Output the (x, y) coordinate of the center of the cell containing the given text.  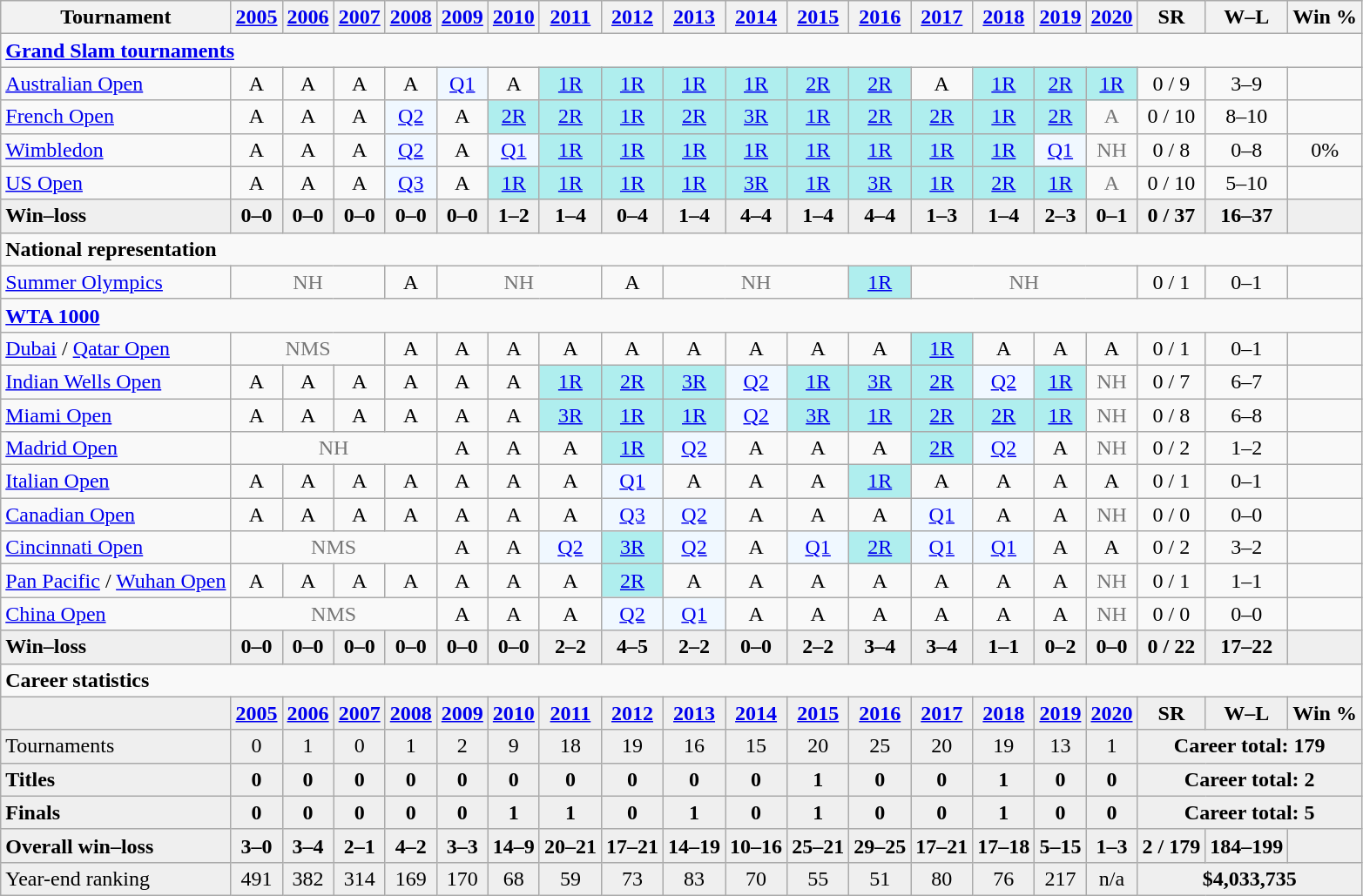
73 (632, 879)
Italian Open (116, 482)
0–4 (632, 216)
6–7 (1247, 381)
0 / 22 (1171, 647)
3–3 (462, 845)
13 (1061, 746)
US Open (116, 183)
4–5 (632, 647)
18 (570, 746)
382 (308, 879)
8–10 (1247, 117)
Dubai / Qatar Open (116, 348)
Career total: 179 (1249, 746)
51 (880, 879)
Career total: 2 (1249, 779)
0 / 37 (1171, 216)
29–25 (880, 845)
10–16 (756, 845)
Australian Open (116, 84)
184–199 (1247, 845)
169 (411, 879)
Cincinnati Open (116, 548)
15 (756, 746)
14–19 (695, 845)
3–0 (256, 845)
14–9 (514, 845)
0–8 (1247, 150)
9 (514, 746)
Canadian Open (116, 515)
2 / 179 (1171, 845)
Pan Pacific / Wuhan Open (116, 581)
Career statistics (681, 680)
Tournament (116, 17)
17–22 (1247, 647)
76 (1003, 879)
80 (942, 879)
Year-end ranking (116, 879)
Career total: 5 (1249, 812)
0 / 9 (1171, 84)
0% (1326, 150)
3–9 (1247, 84)
20–21 (570, 845)
17–18 (1003, 845)
French Open (116, 117)
491 (256, 879)
83 (695, 879)
170 (462, 879)
n/a (1111, 879)
Titles (116, 779)
2 (462, 746)
70 (756, 879)
0–2 (1061, 647)
0 / 7 (1171, 381)
National representation (681, 249)
55 (819, 879)
$4,033,735 (1249, 879)
5–15 (1061, 845)
59 (570, 879)
Overall win–loss (116, 845)
2–1 (359, 845)
Summer Olympics (116, 282)
3–2 (1247, 548)
68 (514, 879)
217 (1061, 879)
Indian Wells Open (116, 381)
314 (359, 879)
2–3 (1061, 216)
Wimbledon (116, 150)
WTA 1000 (681, 315)
5–10 (1247, 183)
16 (695, 746)
Tournaments (116, 746)
Finals (116, 812)
4–2 (411, 845)
China Open (116, 614)
16–37 (1247, 216)
25 (880, 746)
Grand Slam tournaments (681, 51)
Madrid Open (116, 448)
6–8 (1247, 415)
Miami Open (116, 415)
25–21 (819, 845)
